Search for the cell housing the specified text and yield its [X, Y] center coordinate. 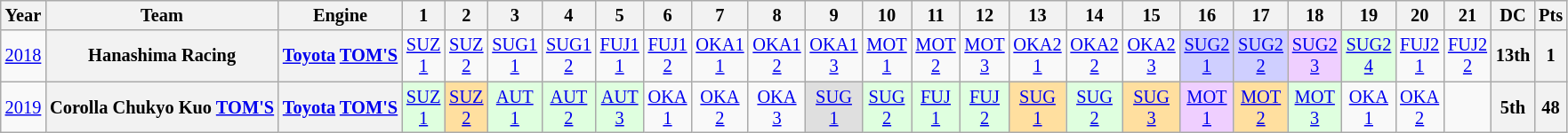
12 [985, 15]
AUT3 [620, 107]
3 [514, 15]
9 [834, 15]
OKA3 [776, 107]
SUG22 [1261, 56]
2019 [23, 107]
4 [569, 15]
Year [23, 15]
SUG21 [1208, 56]
SUG23 [1315, 56]
OKA21 [1037, 56]
5th [1513, 107]
FUJ1 [936, 107]
FUJ21 [1419, 56]
FUJ22 [1467, 56]
Hanashima Racing [162, 56]
FUJ11 [620, 56]
5 [620, 15]
17 [1261, 15]
14 [1095, 15]
OKA22 [1095, 56]
FUJ2 [985, 107]
48 [1551, 107]
Corolla Chukyo Kuo TOM'S [162, 107]
8 [776, 15]
OKA23 [1152, 56]
13 [1037, 15]
DC [1513, 15]
19 [1370, 15]
FUJ12 [668, 56]
20 [1419, 15]
OKA11 [720, 56]
SUG11 [514, 56]
SUG12 [569, 56]
SUG24 [1370, 56]
18 [1315, 15]
Team [162, 15]
AUT1 [514, 107]
AUT2 [569, 107]
OKA12 [776, 56]
7 [720, 15]
OKA13 [834, 56]
10 [888, 15]
6 [668, 15]
SUG3 [1152, 107]
Engine [340, 15]
15 [1152, 15]
Pts [1551, 15]
11 [936, 15]
2 [466, 15]
2018 [23, 56]
21 [1467, 15]
16 [1208, 15]
13th [1513, 56]
